Search for the cell housing the specified text and yield its [X, Y] center coordinate. 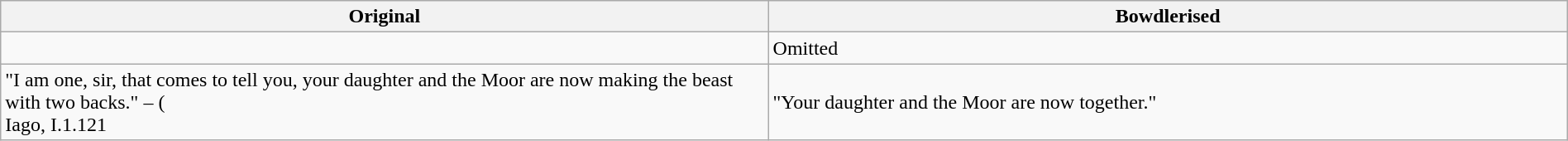
Omitted [1168, 48]
Bowdlerised [1168, 17]
"Your daughter and the Moor are now together." [1168, 102]
"I am one, sir, that comes to tell you, your daughter and the Moor are now making the beast with two backs." – (Iago, I.1.121 [385, 102]
Original [385, 17]
